Search for the cell housing the specified text and yield its (x, y) center coordinate. 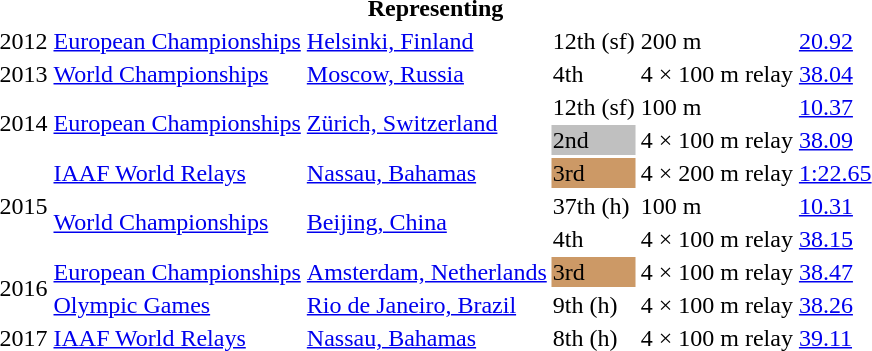
Olympic Games (177, 305)
IAAF World Relays (177, 173)
37th (h) (594, 206)
Moscow, Russia (426, 74)
2nd (594, 140)
Beijing, China (426, 222)
4 × 200 m relay (716, 173)
Helsinki, Finland (426, 41)
200 m (716, 41)
Rio de Janeiro, Brazil (426, 305)
Zürich, Switzerland (426, 124)
Amsterdam, Netherlands (426, 272)
9th (h) (594, 305)
Nassau, Bahamas (426, 173)
